Detect which cell encompasses the target text, then output its (X, Y) center coordinate. 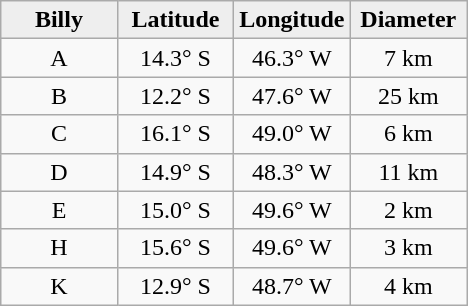
3 km (408, 248)
15.6° S (175, 248)
D (59, 172)
4 km (408, 286)
49.0° W (292, 134)
Longitude (292, 20)
H (59, 248)
11 km (408, 172)
15.0° S (175, 210)
14.3° S (175, 58)
E (59, 210)
46.3° W (292, 58)
K (59, 286)
7 km (408, 58)
12.9° S (175, 286)
14.9° S (175, 172)
2 km (408, 210)
6 km (408, 134)
12.2° S (175, 96)
25 km (408, 96)
Diameter (408, 20)
A (59, 58)
C (59, 134)
B (59, 96)
48.3° W (292, 172)
Billy (59, 20)
Latitude (175, 20)
16.1° S (175, 134)
48.7° W (292, 286)
47.6° W (292, 96)
